Output the [x, y] coordinate of the center of the cell containing the given text.  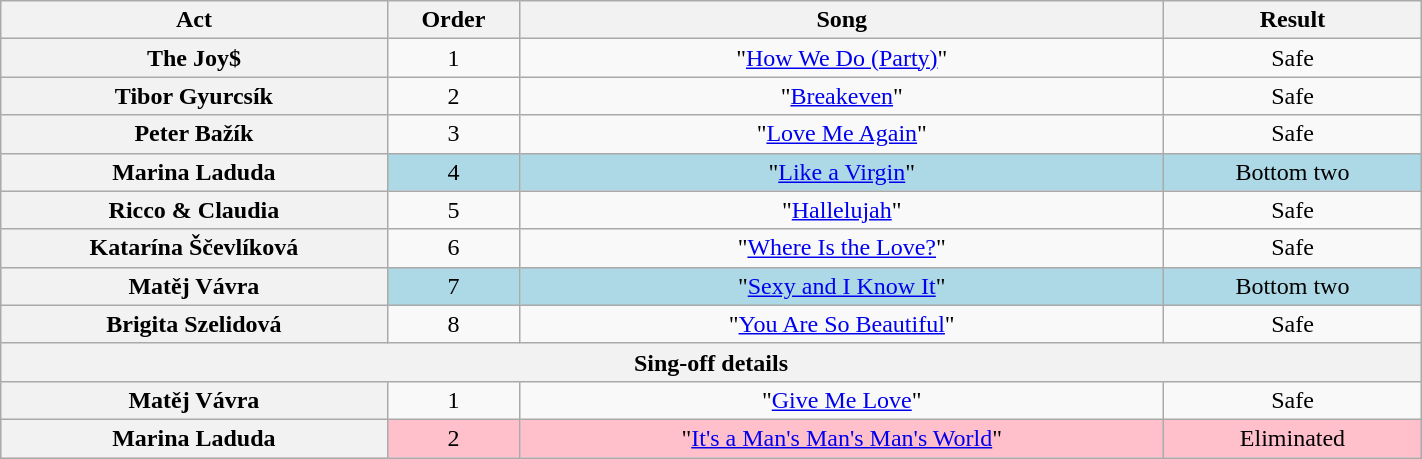
4 [454, 172]
Song [842, 20]
"Sexy and I Know It" [842, 286]
"Love Me Again" [842, 134]
7 [454, 286]
5 [454, 210]
Peter Bažík [194, 134]
"Like a Virgin" [842, 172]
"Breakeven" [842, 96]
"How We Do (Party)" [842, 58]
Act [194, 20]
"Hallelujah" [842, 210]
Ricco & Claudia [194, 210]
"You Are So Beautiful" [842, 324]
8 [454, 324]
Order [454, 20]
"Where Is the Love?" [842, 248]
"It's a Man's Man's Man's World" [842, 438]
Katarína Ščevlíková [194, 248]
Brigita Szelidová [194, 324]
The Joy$ [194, 58]
3 [454, 134]
"Give Me Love" [842, 400]
Sing-off details [711, 362]
6 [454, 248]
Result [1293, 20]
Tibor Gyurcsík [194, 96]
Eliminated [1293, 438]
